Capture the cell that displays the provided text and extract its [X, Y] central coordinate. 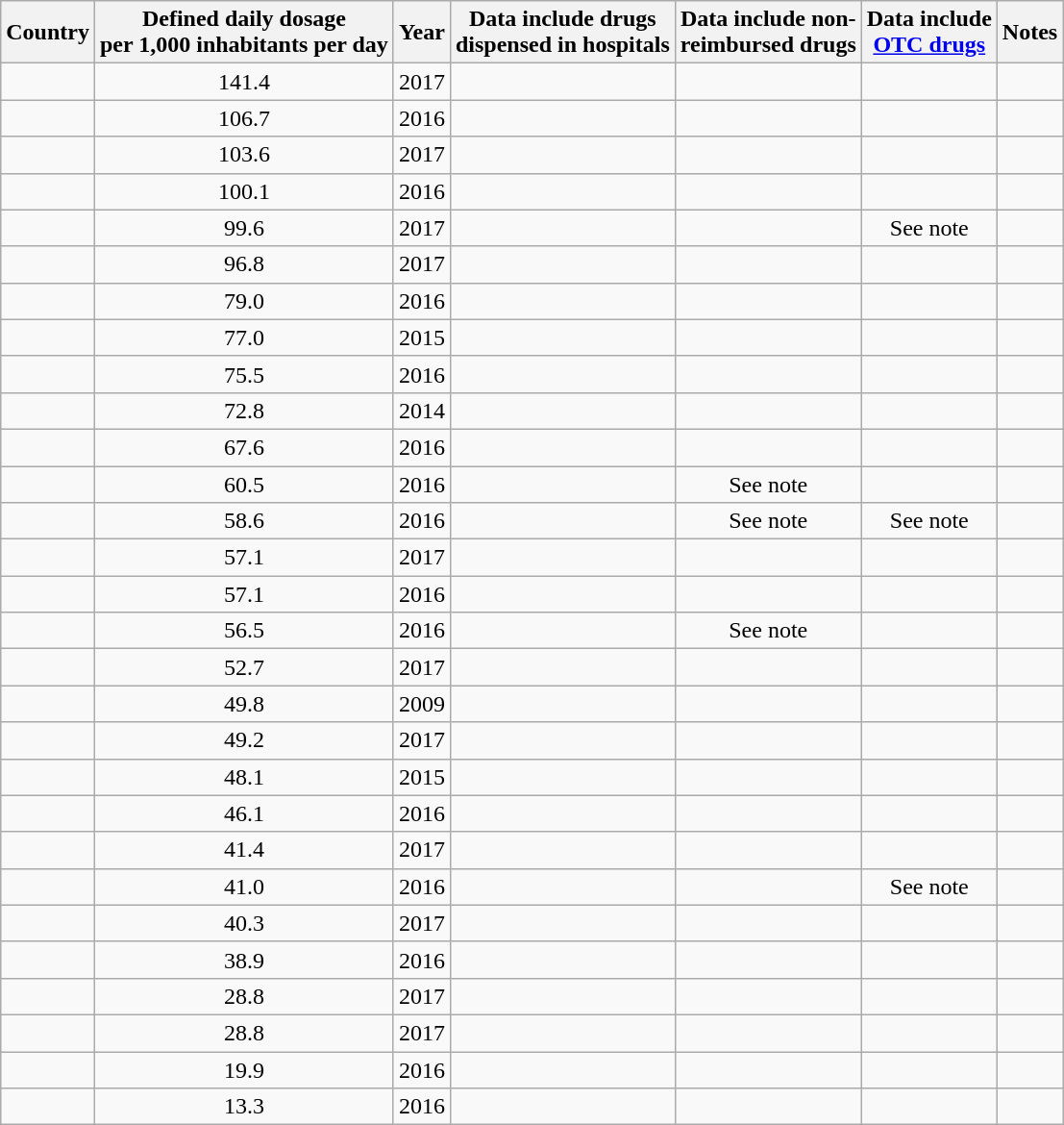
46.1 [244, 813]
67.6 [244, 447]
Year [421, 33]
103.6 [244, 155]
99.6 [244, 228]
13.3 [244, 1107]
60.5 [244, 484]
100.1 [244, 191]
Notes [1029, 33]
56.5 [244, 631]
58.6 [244, 521]
77.0 [244, 337]
38.9 [244, 960]
141.4 [244, 82]
Defined daily dosage per 1,000 inhabitants per day [244, 33]
19.9 [244, 1070]
Country [48, 33]
2014 [421, 411]
72.8 [244, 411]
75.5 [244, 374]
49.2 [244, 740]
96.8 [244, 264]
52.7 [244, 667]
40.3 [244, 923]
41.0 [244, 887]
Data include drugs dispensed in hospitals [562, 33]
2009 [421, 704]
41.4 [244, 850]
49.8 [244, 704]
Data include OTC drugs [928, 33]
48.1 [244, 777]
106.7 [244, 118]
Data include non-reimbursed drugs [768, 33]
79.0 [244, 301]
